Detect which cell encompasses the target text, then output its [X, Y] center coordinate. 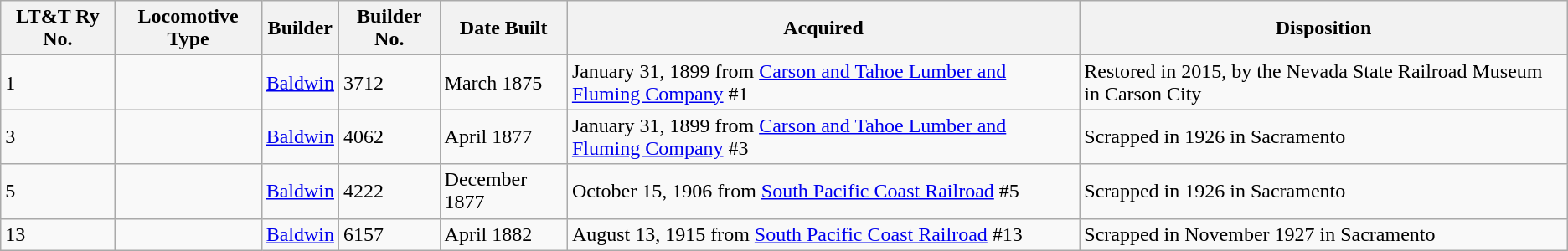
Restored in 2015, by the Nevada State Railroad Museum in Carson City [1323, 82]
October 15, 1906 from South Pacific Coast Railroad #5 [823, 191]
Date Built [503, 28]
13 [58, 234]
March 1875 [503, 82]
Disposition [1323, 28]
6157 [389, 234]
LT&T Ry No. [58, 28]
3 [58, 137]
December 1877 [503, 191]
Scrapped in November 1927 in Sacramento [1323, 234]
January 31, 1899 from Carson and Tahoe Lumber and Fluming Company #1 [823, 82]
Locomotive Type [188, 28]
3712 [389, 82]
August 13, 1915 from South Pacific Coast Railroad #13 [823, 234]
4222 [389, 191]
Acquired [823, 28]
April 1882 [503, 234]
Builder No. [389, 28]
January 31, 1899 from Carson and Tahoe Lumber and Fluming Company #3 [823, 137]
April 1877 [503, 137]
4062 [389, 137]
1 [58, 82]
5 [58, 191]
Builder [300, 28]
